Capture the cell that displays the provided text and extract its (X, Y) central coordinate. 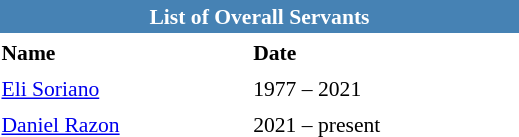
Eli Soriano (124, 88)
List of Overall Servants (260, 16)
Date (386, 52)
1977 – 2021 (386, 88)
Name (124, 52)
